Detect which cell encompasses the target text, then output its [x, y] center coordinate. 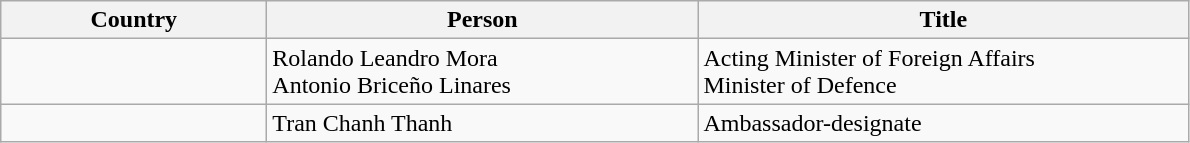
Country [134, 20]
Rolando Leandro MoraAntonio Briceño Linares [482, 72]
Acting Minister of Foreign AffairsMinister of Defence [944, 72]
Person [482, 20]
Title [944, 20]
Ambassador-designate [944, 123]
Tran Chanh Thanh [482, 123]
